Search for the cell housing the specified text and yield its (X, Y) center coordinate. 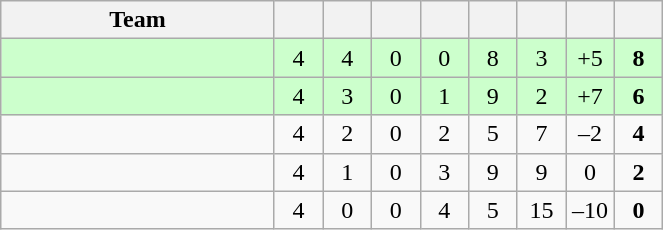
6 (638, 96)
+7 (590, 96)
–2 (590, 134)
+5 (590, 58)
15 (542, 210)
Team (138, 20)
–10 (590, 210)
7 (542, 134)
